Scan for the cell matching the given text and deliver its [x, y] coordinate at center. 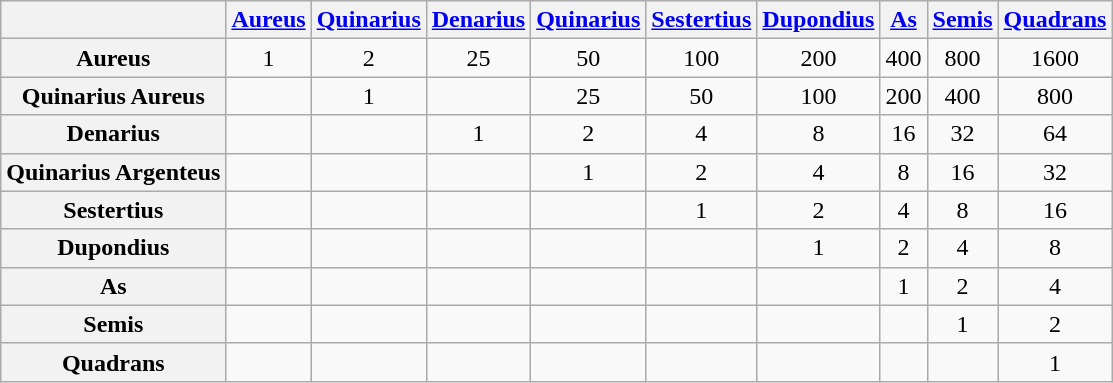
1600 [1055, 58]
Quinarius Argenteus [114, 172]
64 [1055, 134]
Quinarius Aureus [114, 96]
